Identify which cell holds the provided text, then report its (x, y) central coordinate. 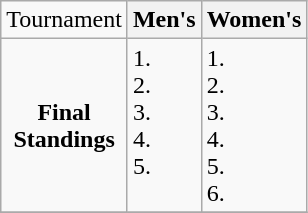
Final Standings (64, 126)
Tournament (64, 20)
1. 2. 3. 4. 5. (164, 126)
Men's (164, 20)
1. 2. 3. 4. 5. 6. (254, 126)
Women's (254, 20)
